From the cell containing the given text, extract its center point as [x, y] coordinate. 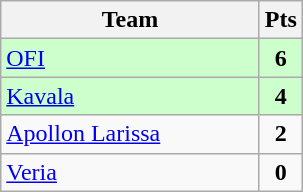
Apollon Larissa [130, 134]
Pts [280, 20]
Kavala [130, 96]
4 [280, 96]
OFI [130, 58]
Team [130, 20]
2 [280, 134]
6 [280, 58]
Veria [130, 172]
0 [280, 172]
